From the cell containing the given text, extract its center point as [X, Y] coordinate. 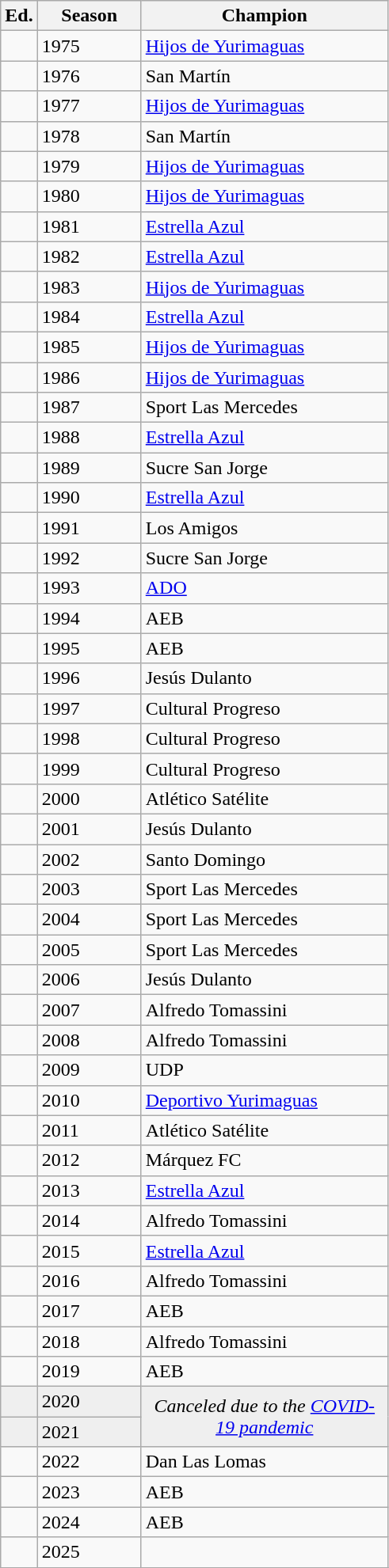
1982 [89, 256]
2003 [89, 890]
1994 [89, 618]
2002 [89, 859]
1997 [89, 708]
2005 [89, 950]
1989 [89, 468]
2012 [89, 1160]
Los Amigos [265, 528]
UDP [265, 1070]
2007 [89, 1010]
1983 [89, 287]
1979 [89, 166]
2009 [89, 1070]
2025 [89, 1552]
1985 [89, 347]
Santo Domingo [265, 859]
1993 [89, 588]
1986 [89, 378]
1996 [89, 678]
2020 [89, 1402]
1988 [89, 438]
1987 [89, 408]
Dan Las Lomas [265, 1462]
1992 [89, 558]
Canceled due to the COVID-19 pandemic [265, 1417]
2010 [89, 1100]
2019 [89, 1372]
2014 [89, 1221]
2017 [89, 1311]
Deportivo Yurimaguas [265, 1100]
1980 [89, 196]
1990 [89, 498]
Champion [265, 16]
Márquez FC [265, 1160]
1984 [89, 317]
2016 [89, 1281]
1975 [89, 46]
1977 [89, 106]
2013 [89, 1190]
1999 [89, 769]
2024 [89, 1522]
1995 [89, 648]
1978 [89, 136]
Season [89, 16]
2001 [89, 829]
2018 [89, 1342]
2021 [89, 1432]
2008 [89, 1040]
1981 [89, 226]
2000 [89, 799]
2022 [89, 1462]
1991 [89, 528]
2015 [89, 1251]
Ed. [19, 16]
ADO [265, 588]
2004 [89, 920]
1998 [89, 738]
2006 [89, 980]
2023 [89, 1492]
2011 [89, 1130]
1976 [89, 76]
